Detect which cell encompasses the target text, then output its (X, Y) center coordinate. 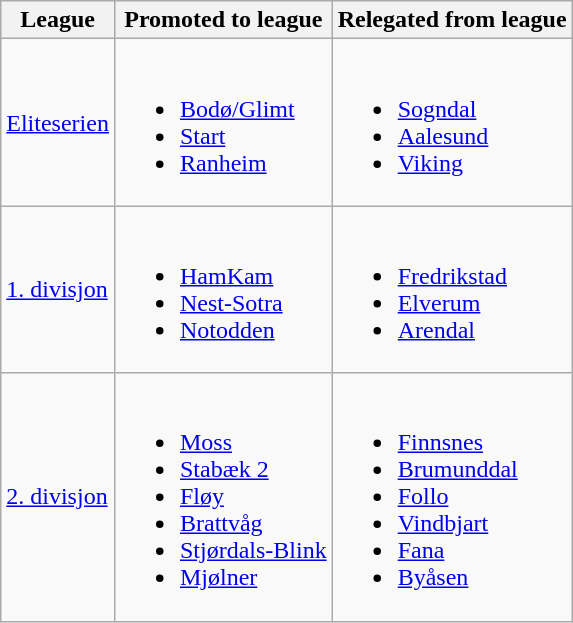
Relegated from league (452, 20)
1. divisjon (58, 290)
League (58, 20)
2. divisjon (58, 497)
SogndalAalesundViking (452, 122)
Promoted to league (223, 20)
Eliteserien (58, 122)
FinnsnesBrumunddalFolloVindbjartFanaByåsen (452, 497)
FredrikstadElverumArendal (452, 290)
MossStabæk 2FløyBrattvågStjørdals-BlinkMjølner (223, 497)
HamKamNest-SotraNotodden (223, 290)
Bodø/GlimtStartRanheim (223, 122)
